Locate the cell with the specified text and output its (X, Y) center coordinate. 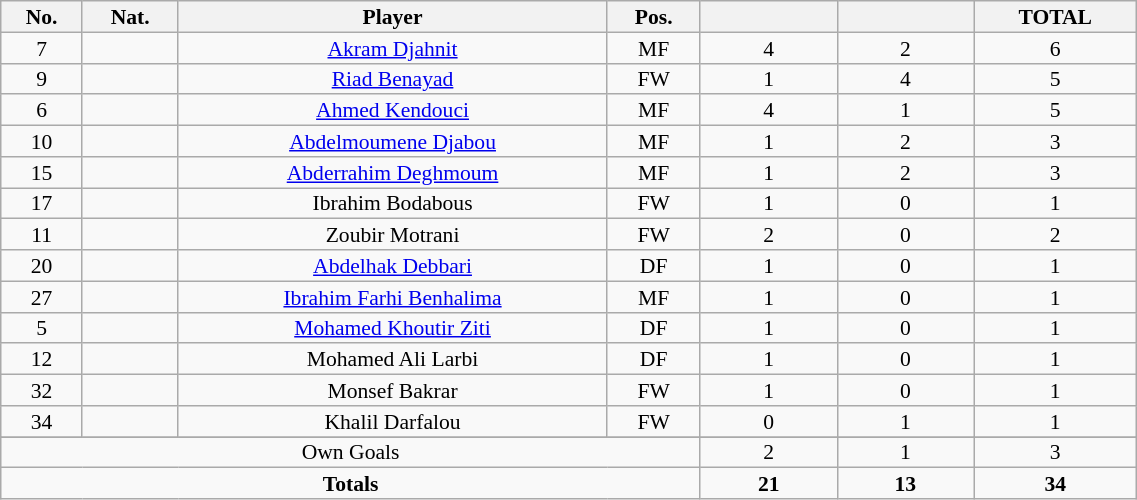
Khalil Darfalou (392, 422)
9 (42, 78)
12 (42, 360)
Nat. (130, 16)
Mohamed Khoutir Ziti (392, 328)
11 (42, 234)
Ibrahim Bodabous (392, 204)
Abdelhak Debbari (392, 266)
No. (42, 16)
Abdelmoumene Djabou (392, 142)
Riad Benayad (392, 78)
Zoubir Motrani (392, 234)
Akram Djahnit (392, 48)
Totals (351, 484)
17 (42, 204)
20 (42, 266)
Pos. (654, 16)
Own Goals (351, 452)
Ibrahim Farhi Benhalima (392, 296)
Mohamed Ali Larbi (392, 360)
21 (768, 484)
10 (42, 142)
Ahmed Kendouci (392, 110)
27 (42, 296)
TOTAL (1056, 16)
Monsef Bakrar (392, 390)
7 (42, 48)
32 (42, 390)
Player (392, 16)
15 (42, 172)
Abderrahim Deghmoum (392, 172)
13 (906, 484)
